Determine the [x, y] coordinate at the center of the cell enclosing the given text.  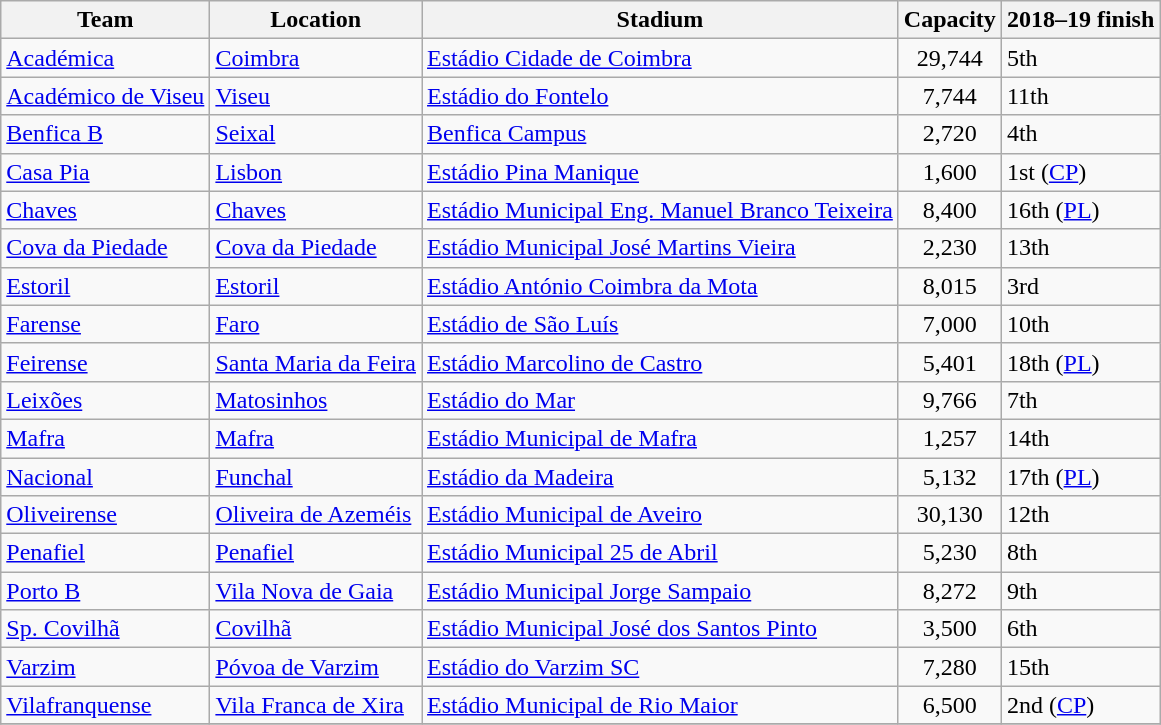
Faro [316, 324]
2,230 [950, 248]
18th (PL) [1080, 362]
Oliveirense [106, 515]
5,401 [950, 362]
Covilhã [316, 629]
Estádio da Madeira [660, 477]
7,000 [950, 324]
Capacity [950, 20]
Leixões [106, 400]
6th [1080, 629]
Académico de Viseu [106, 96]
2018–19 finish [1080, 20]
8,400 [950, 210]
15th [1080, 667]
Team [106, 20]
8th [1080, 553]
Estádio Municipal José Martins Vieira [660, 248]
Viseu [316, 96]
10th [1080, 324]
Estádio Municipal de Aveiro [660, 515]
Estádio Municipal José dos Santos Pinto [660, 629]
3rd [1080, 286]
Estádio do Fontelo [660, 96]
Estádio Marcolino de Castro [660, 362]
Estádio Municipal 25 de Abril [660, 553]
Seixal [316, 134]
Estádio António Coimbra da Mota [660, 286]
Vilafranquense [106, 705]
Location [316, 20]
4th [1080, 134]
Benfica B [106, 134]
29,744 [950, 58]
1,257 [950, 438]
16th (PL) [1080, 210]
Varzim [106, 667]
Estádio Municipal de Rio Maior [660, 705]
13th [1080, 248]
Estádio Cidade de Coimbra [660, 58]
Estádio Pina Manique [660, 172]
Santa Maria da Feira [316, 362]
Póvoa de Varzim [316, 667]
5,230 [950, 553]
1,600 [950, 172]
30,130 [950, 515]
12th [1080, 515]
Coimbra [316, 58]
5,132 [950, 477]
Stadium [660, 20]
Vila Nova de Gaia [316, 591]
8,272 [950, 591]
1st (CP) [1080, 172]
Lisbon [316, 172]
Estádio do Mar [660, 400]
Farense [106, 324]
Porto B [106, 591]
Estádio Municipal Eng. Manuel Branco Teixeira [660, 210]
Estádio Municipal de Mafra [660, 438]
Sp. Covilhã [106, 629]
Estádio Municipal Jorge Sampaio [660, 591]
6,500 [950, 705]
Matosinhos [316, 400]
Benfica Campus [660, 134]
7th [1080, 400]
2,720 [950, 134]
Nacional [106, 477]
8,015 [950, 286]
9th [1080, 591]
5th [1080, 58]
7,280 [950, 667]
11th [1080, 96]
Feirense [106, 362]
Vila Franca de Xira [316, 705]
Funchal [316, 477]
Académica [106, 58]
17th (PL) [1080, 477]
2nd (CP) [1080, 705]
14th [1080, 438]
7,744 [950, 96]
Estádio do Varzim SC [660, 667]
Estádio de São Luís [660, 324]
Oliveira de Azeméis [316, 515]
Casa Pia [106, 172]
3,500 [950, 629]
9,766 [950, 400]
